For the text-containing cell, return its midpoint in (x, y) coordinate format. 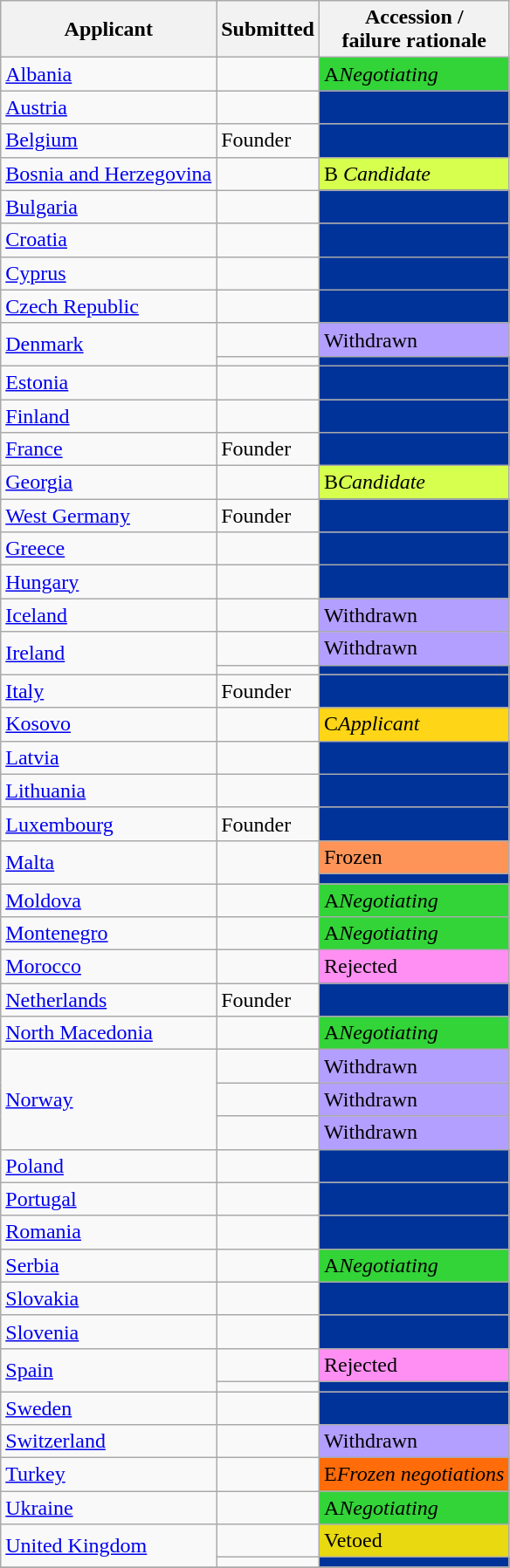
Iceland (108, 615)
Kosovo (108, 724)
Luxembourg (108, 824)
Finland (108, 416)
Morocco (108, 967)
North Macedonia (108, 1033)
Austria (108, 107)
Serbia (108, 1265)
Malta (108, 862)
EFrozen negotiations (414, 1475)
Albania (108, 74)
Greece (108, 549)
BCandidate (414, 483)
Georgia (108, 483)
CApplicant (414, 724)
Slovenia (108, 1332)
Netherlands (108, 1000)
Submitted (268, 30)
Ukraine (108, 1508)
Czech Republic (108, 306)
Switzerland (108, 1441)
Frozen (414, 857)
Belgium (108, 140)
B Candidate (414, 174)
West Germany (108, 516)
Applicant (108, 30)
Turkey (108, 1475)
Slovakia (108, 1298)
Ireland (108, 653)
United Kingdom (108, 1546)
Italy (108, 691)
Denmark (108, 344)
Sweden (108, 1407)
Romania (108, 1232)
Cyprus (108, 273)
Vetoed (414, 1541)
Hungary (108, 582)
Moldova (108, 900)
Norway (108, 1099)
Portugal (108, 1199)
Montenegro (108, 934)
Poland (108, 1166)
Spain (108, 1370)
Lithuania (108, 791)
France (108, 449)
Latvia (108, 757)
Bulgaria (108, 207)
Bosnia and Herzegovina (108, 174)
Accession /failure rationale (414, 30)
Estonia (108, 382)
Croatia (108, 240)
